Return the [X, Y] coordinate for the center point of the cell that contains the specified text.  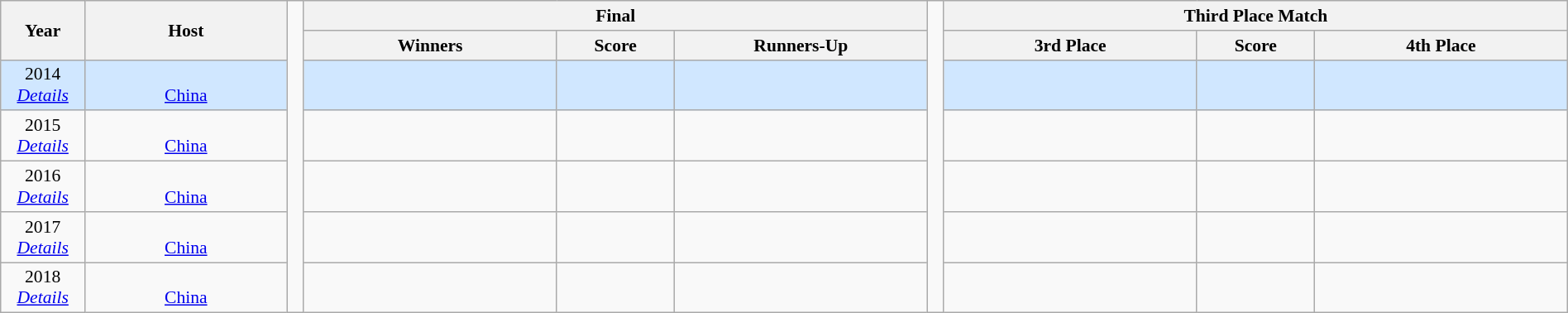
Year [43, 30]
2018Details [43, 288]
Winners [430, 46]
2016Details [43, 187]
3rd Place [1070, 46]
4th Place [1441, 46]
2017Details [43, 237]
Third Place Match [1255, 16]
Host [186, 30]
2015Details [43, 136]
Final [615, 16]
Runners-Up [801, 46]
2014Details [43, 84]
